Determine the [x, y] coordinate at the center of the cell enclosing the given text.  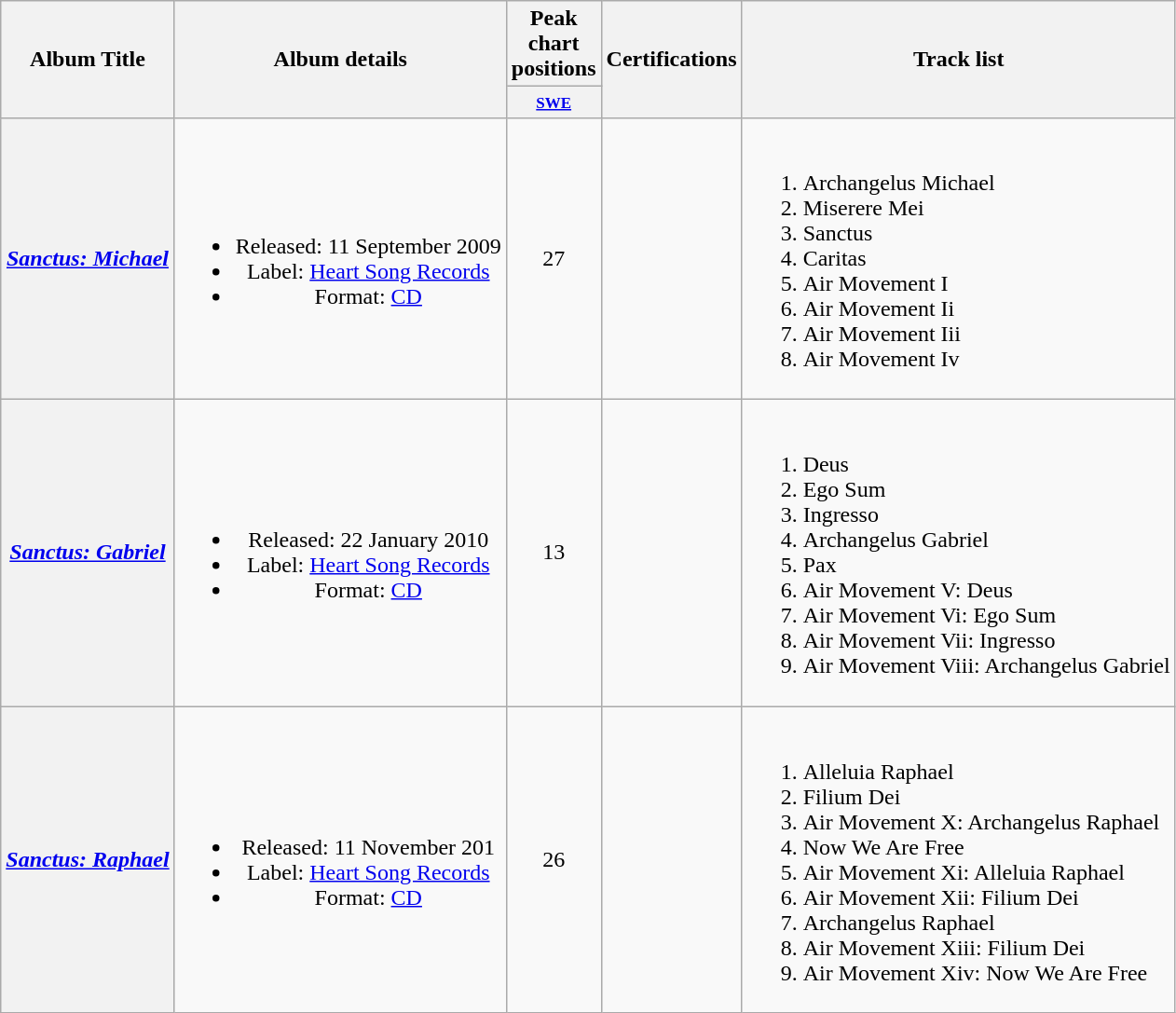
Sanctus: Michael [88, 258]
Released: 11 September 2009Label: Heart Song RecordsFormat: CD [340, 258]
27 [554, 258]
Peak chart positions [554, 44]
Archangelus MichaelMiserere MeiSanctusCaritasAir Movement IAir Movement IiAir Movement IiiAir Movement Iv [958, 258]
Sanctus: Raphael [88, 859]
Released: 11 November 201Label: Heart Song RecordsFormat: CD [340, 859]
13 [554, 554]
Certifications [671, 60]
SWE [554, 103]
26 [554, 859]
Track list [958, 60]
Album details [340, 60]
Album Title [88, 60]
DeusEgo SumIngressoArchangelus GabrielPaxAir Movement V: DeusAir Movement Vi: Ego SumAir Movement Vii: IngressoAir Movement Viii: Archangelus Gabriel [958, 554]
Sanctus: Gabriel [88, 554]
Released: 22 January 2010Label: Heart Song RecordsFormat: CD [340, 554]
